Locate the cell with the specified text and output its (x, y) center coordinate. 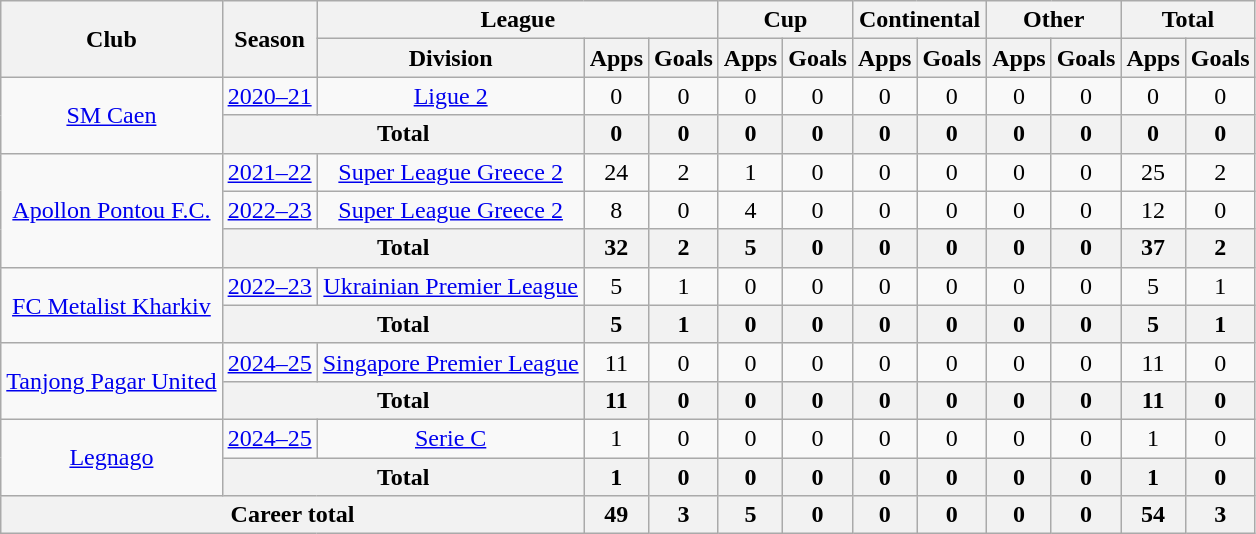
Continental (919, 20)
Cup (785, 20)
Other (1054, 20)
25 (1153, 172)
32 (616, 248)
12 (1153, 210)
49 (616, 515)
37 (1153, 248)
League (518, 20)
SM Caen (112, 115)
8 (616, 210)
Ukrainian Premier League (450, 286)
Club (112, 39)
54 (1153, 515)
Division (450, 58)
Season (270, 39)
Legnago (112, 457)
24 (616, 172)
FC Metalist Kharkiv (112, 305)
4 (750, 210)
Career total (292, 515)
Serie C (450, 438)
Singapore Premier League (450, 362)
Ligue 2 (450, 96)
Tanjong Pagar United (112, 381)
Apollon Pontou F.C. (112, 210)
2021–22 (270, 172)
2020–21 (270, 96)
